From the cell containing the given text, extract its center point as [x, y] coordinate. 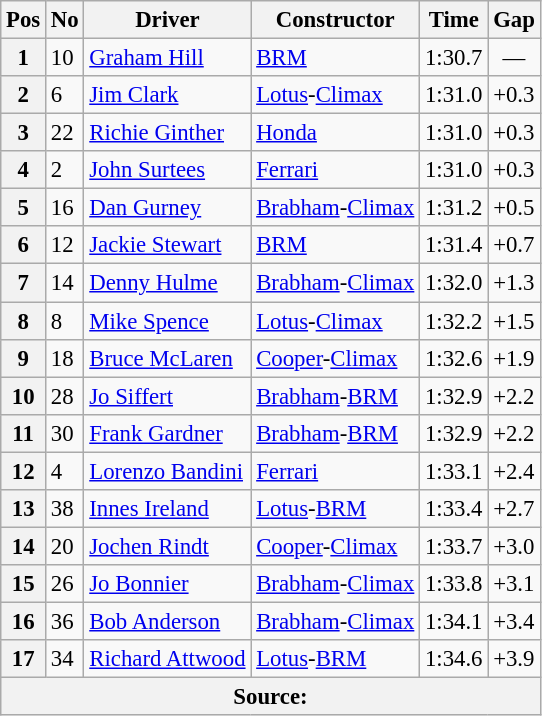
15 [24, 584]
1:32.6 [454, 358]
1:32.0 [454, 283]
Jochen Rindt [168, 546]
Bruce McLaren [168, 358]
1:33.4 [454, 509]
Graham Hill [168, 58]
+3.1 [514, 584]
Innes Ireland [168, 509]
13 [24, 509]
1:31.2 [454, 208]
1:31.4 [454, 245]
28 [65, 396]
+1.9 [514, 358]
Constructor [336, 20]
Pos [24, 20]
+0.7 [514, 245]
Time [454, 20]
1:32.2 [454, 321]
— [514, 58]
1:33.7 [454, 546]
7 [24, 283]
Jackie Stewart [168, 245]
9 [24, 358]
22 [65, 133]
17 [24, 659]
+3.0 [514, 546]
20 [65, 546]
+2.4 [514, 471]
Driver [168, 20]
Honda [336, 133]
Frank Gardner [168, 433]
Richard Attwood [168, 659]
Lorenzo Bandini [168, 471]
+3.9 [514, 659]
+2.7 [514, 509]
Bob Anderson [168, 621]
3 [24, 133]
18 [65, 358]
Jo Bonnier [168, 584]
+0.5 [514, 208]
Jo Siffert [168, 396]
30 [65, 433]
34 [65, 659]
Source: [270, 697]
1:30.7 [454, 58]
Gap [514, 20]
1:33.8 [454, 584]
38 [65, 509]
11 [24, 433]
No [65, 20]
26 [65, 584]
1:34.6 [454, 659]
1:33.1 [454, 471]
+1.5 [514, 321]
1:34.1 [454, 621]
+1.3 [514, 283]
36 [65, 621]
+3.4 [514, 621]
John Surtees [168, 170]
Mike Spence [168, 321]
Dan Gurney [168, 208]
Richie Ginther [168, 133]
5 [24, 208]
Jim Clark [168, 95]
Denny Hulme [168, 283]
1 [24, 58]
